Locate the cell with the specified text and output its [x, y] center coordinate. 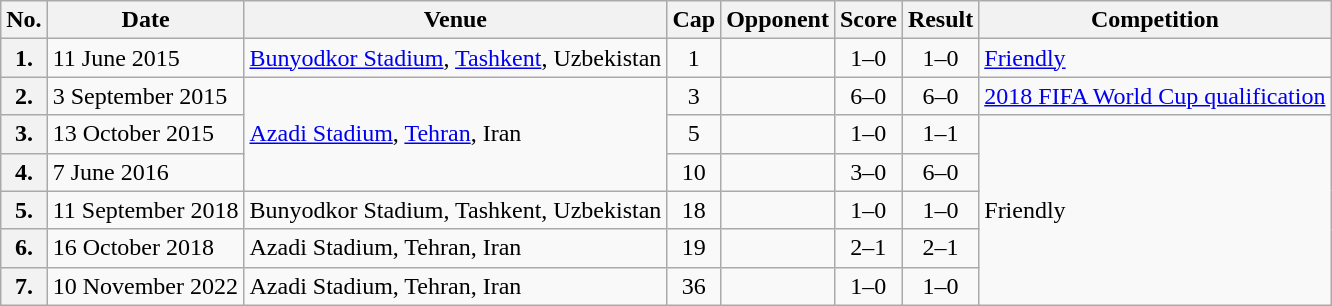
1–1 [940, 134]
Venue [456, 20]
3 [694, 96]
11 September 2018 [146, 210]
Opponent [778, 20]
No. [24, 20]
5 [694, 134]
Date [146, 20]
2. [24, 96]
11 June 2015 [146, 58]
1 [694, 58]
10 [694, 172]
Score [868, 20]
7 June 2016 [146, 172]
4. [24, 172]
3–0 [868, 172]
Result [940, 20]
10 November 2022 [146, 286]
2018 FIFA World Cup qualification [1155, 96]
36 [694, 286]
5. [24, 210]
3 September 2015 [146, 96]
18 [694, 210]
7. [24, 286]
19 [694, 248]
Cap [694, 20]
1. [24, 58]
16 October 2018 [146, 248]
6. [24, 248]
13 October 2015 [146, 134]
3. [24, 134]
Competition [1155, 20]
